Provide the (x, y) coordinate of the cell's center where the given text is located.  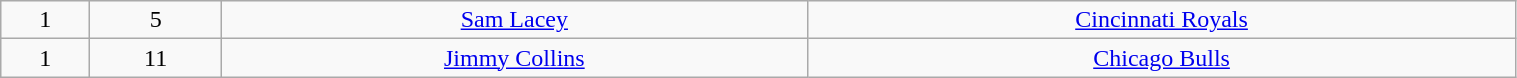
Jimmy Collins (515, 58)
Sam Lacey (515, 20)
5 (156, 20)
Cincinnati Royals (1162, 20)
11 (156, 58)
Chicago Bulls (1162, 58)
